Pinpoint the cell where the given text exists, returning its (X, Y) midpoint coordinate. 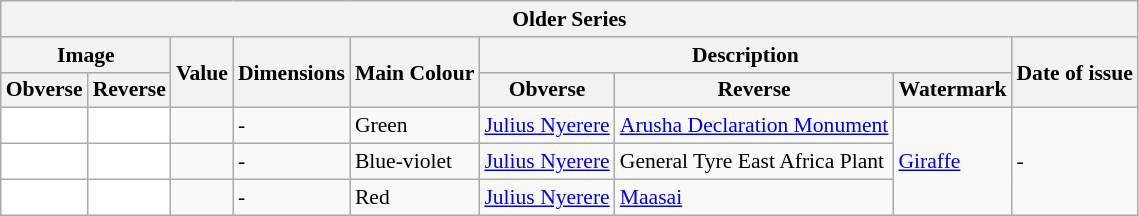
Main Colour (414, 72)
Blue-violet (414, 162)
Green (414, 126)
General Tyre East Africa Plant (754, 162)
Maasai (754, 197)
Red (414, 197)
Watermark (952, 90)
Image (86, 55)
Date of issue (1074, 72)
Arusha Declaration Monument (754, 126)
Older Series (570, 19)
Dimensions (292, 72)
Description (745, 55)
Giraffe (952, 162)
Value (202, 72)
